Return the (x, y) coordinate for the center point of the cell that contains the specified text.  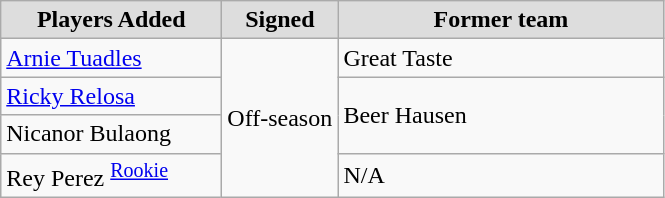
Nicanor Bulaong (112, 134)
Former team (501, 20)
Great Taste (501, 58)
Arnie Tuadles (112, 58)
Rey Perez Rookie (112, 176)
Ricky Relosa (112, 96)
Beer Hausen (501, 115)
Players Added (112, 20)
N/A (501, 176)
Signed (280, 20)
Off-season (280, 118)
